Return (X, Y) of the center of cell containing provided text 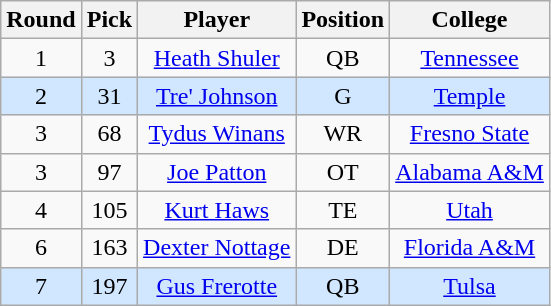
DE (343, 248)
163 (109, 248)
WR (343, 134)
Tennessee (470, 58)
2 (41, 96)
Pick (109, 20)
Heath Shuler (217, 58)
197 (109, 286)
105 (109, 210)
Alabama A&M (470, 172)
College (470, 20)
68 (109, 134)
Florida A&M (470, 248)
Utah (470, 210)
Kurt Haws (217, 210)
97 (109, 172)
TE (343, 210)
31 (109, 96)
Tulsa (470, 286)
Fresno State (470, 134)
4 (41, 210)
OT (343, 172)
Tre' Johnson (217, 96)
6 (41, 248)
Gus Frerotte (217, 286)
Position (343, 20)
Joe Patton (217, 172)
Player (217, 20)
Dexter Nottage (217, 248)
Tydus Winans (217, 134)
Temple (470, 96)
G (343, 96)
Round (41, 20)
1 (41, 58)
7 (41, 286)
